Identify which cell holds the provided text, then report its (X, Y) central coordinate. 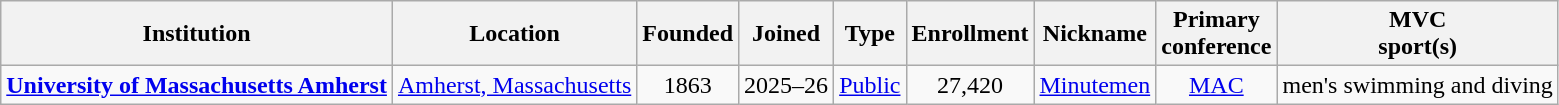
Type (870, 34)
Founded (688, 34)
Public (870, 85)
men's swimming and diving (1418, 85)
Amherst, Massachusetts (514, 85)
2025–26 (786, 85)
Minutemen (1095, 85)
Nickname (1095, 34)
Location (514, 34)
MVCsport(s) (1418, 34)
Joined (786, 34)
Primaryconference (1216, 34)
Institution (197, 34)
Enrollment (970, 34)
27,420 (970, 85)
MAC (1216, 85)
1863 (688, 85)
University of Massachusetts Amherst (197, 85)
